Find where the given text appears and provide that cell's center as [X, Y] coordinate. 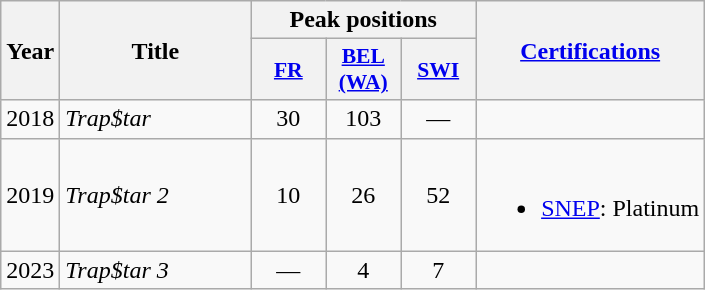
Year [30, 50]
Trap$tar 2 [156, 194]
2019 [30, 194]
2023 [30, 270]
SNEP: Platinum [590, 194]
Certifications [590, 50]
7 [438, 270]
SWI [438, 70]
10 [288, 194]
FR [288, 70]
Trap$tar 3 [156, 270]
BEL (WA) [364, 70]
Trap$tar [156, 119]
4 [364, 270]
Peak positions [364, 20]
26 [364, 194]
52 [438, 194]
103 [364, 119]
Title [156, 50]
30 [288, 119]
2018 [30, 119]
